From the cell containing the given text, extract its center point as [x, y] coordinate. 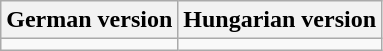
German version [90, 20]
Hungarian version [280, 20]
